Identify which cell holds the provided text, then report its (X, Y) central coordinate. 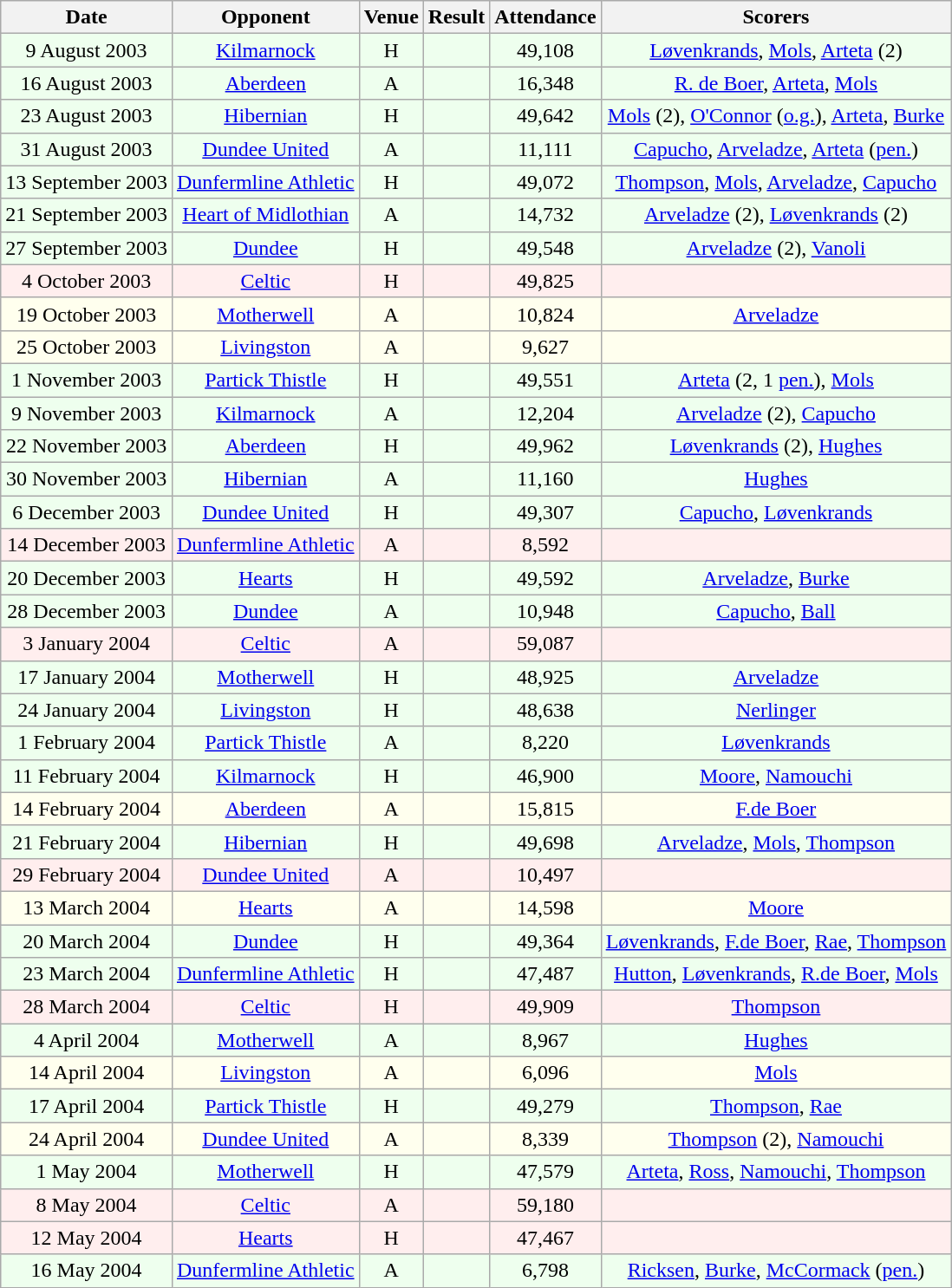
Arveladze (2), Løvenkrands (2) (776, 215)
23 March 2004 (87, 974)
9,627 (545, 347)
20 December 2003 (87, 578)
20 March 2004 (87, 940)
3 January 2004 (87, 644)
Arteta (2, 1 pen.), Mols (776, 380)
10,824 (545, 314)
47,579 (545, 1172)
1 May 2004 (87, 1172)
49,962 (545, 446)
6 December 2003 (87, 512)
Opponent (265, 17)
49,548 (545, 248)
49,364 (545, 940)
49,307 (545, 512)
12,204 (545, 413)
13 September 2003 (87, 182)
9 November 2003 (87, 413)
6,096 (545, 1073)
14 December 2003 (87, 545)
14,732 (545, 215)
22 November 2003 (87, 446)
R. de Boer, Arteta, Mols (776, 83)
Moore (776, 907)
59,180 (545, 1205)
14 February 2004 (87, 809)
Arveladze (2), Vanoli (776, 248)
Moore, Namouchi (776, 776)
48,638 (545, 710)
49,825 (545, 281)
49,642 (545, 116)
30 November 2003 (87, 479)
Scorers (776, 17)
25 October 2003 (87, 347)
Arveladze, Mols, Thompson (776, 842)
59,087 (545, 644)
8,967 (545, 1040)
11 February 2004 (87, 776)
17 January 2004 (87, 677)
11,160 (545, 479)
16,348 (545, 83)
8 May 2004 (87, 1205)
19 October 2003 (87, 314)
29 February 2004 (87, 875)
49,072 (545, 182)
Ricksen, Burke, McCormack (pen.) (776, 1271)
49,592 (545, 578)
8,339 (545, 1139)
27 September 2003 (87, 248)
Heart of Midlothian (265, 215)
1 February 2004 (87, 743)
Arveladze (2), Capucho (776, 413)
6,798 (545, 1271)
21 February 2004 (87, 842)
14,598 (545, 907)
31 August 2003 (87, 149)
Arveladze, Burke (776, 578)
28 March 2004 (87, 1007)
Løvenkrands (776, 743)
10,948 (545, 611)
Løvenkrands, Mols, Arteta (2) (776, 50)
Thompson, Rae (776, 1106)
11,111 (545, 149)
14 April 2004 (87, 1073)
Date (87, 17)
8,220 (545, 743)
24 January 2004 (87, 710)
1 November 2003 (87, 380)
13 March 2004 (87, 907)
28 December 2003 (87, 611)
Capucho, Arveladze, Arteta (pen.) (776, 149)
49,279 (545, 1106)
21 September 2003 (87, 215)
23 August 2003 (87, 116)
8,592 (545, 545)
12 May 2004 (87, 1238)
46,900 (545, 776)
4 April 2004 (87, 1040)
Løvenkrands (2), Hughes (776, 446)
15,815 (545, 809)
16 May 2004 (87, 1271)
Thompson (776, 1007)
49,698 (545, 842)
48,925 (545, 677)
17 April 2004 (87, 1106)
9 August 2003 (87, 50)
10,497 (545, 875)
4 October 2003 (87, 281)
Attendance (545, 17)
Mols (776, 1073)
16 August 2003 (87, 83)
Hutton, Løvenkrands, R.de Boer, Mols (776, 974)
Nerlinger (776, 710)
Thompson, Mols, Arveladze, Capucho (776, 182)
Thompson (2), Namouchi (776, 1139)
Arteta, Ross, Namouchi, Thompson (776, 1172)
Result (456, 17)
Venue (391, 17)
F.de Boer (776, 809)
24 April 2004 (87, 1139)
49,909 (545, 1007)
Løvenkrands, F.de Boer, Rae, Thompson (776, 940)
49,551 (545, 380)
49,108 (545, 50)
Mols (2), O'Connor (o.g.), Arteta, Burke (776, 116)
47,467 (545, 1238)
Capucho, Ball (776, 611)
47,487 (545, 974)
Capucho, Løvenkrands (776, 512)
